Pinpoint the cell where the given text exists, returning its (x, y) midpoint coordinate. 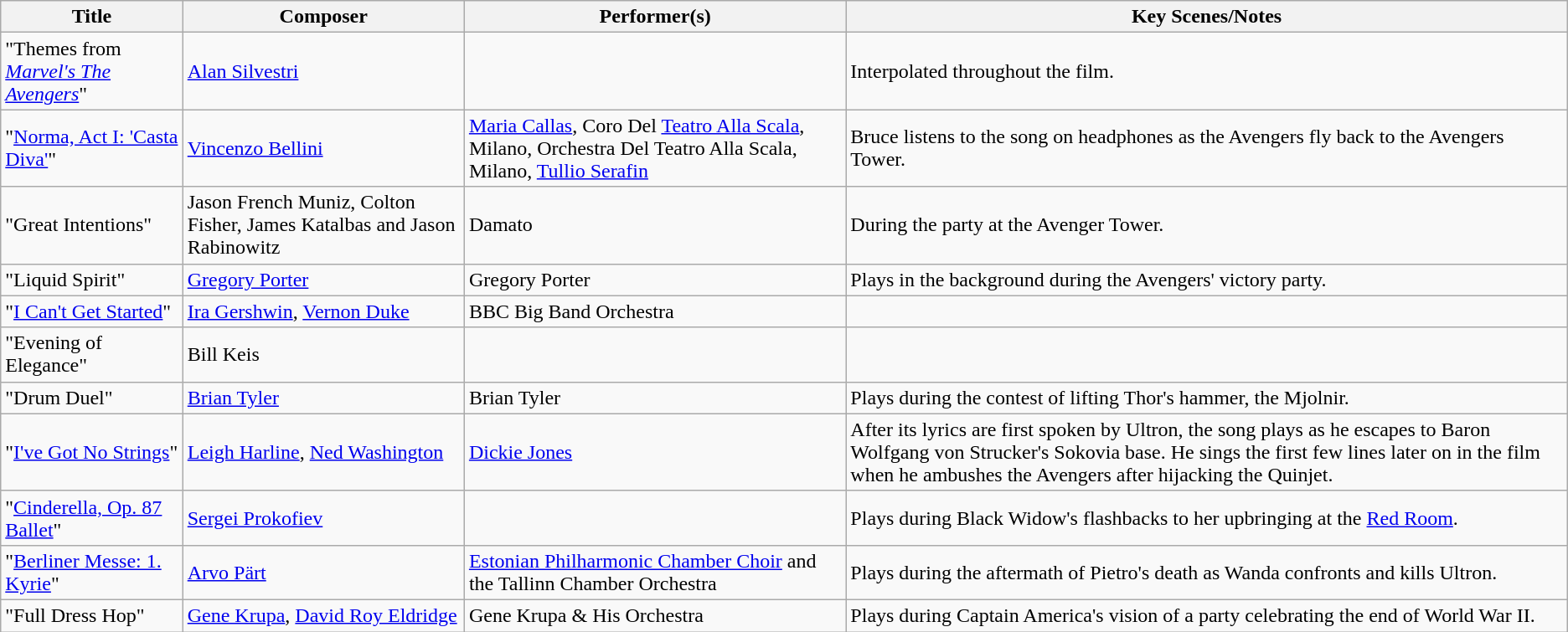
"Full Dress Hop" (92, 615)
"Berliner Messe: 1. Kyrie" (92, 573)
"Great Intentions" (92, 225)
Sergei Prokofiev (323, 517)
Ira Gershwin, Vernon Duke (323, 311)
Plays during Black Widow's flashbacks to her upbringing at the Red Room. (1206, 517)
Composer (323, 17)
Interpolated throughout the film. (1206, 71)
During the party at the Avenger Tower. (1206, 225)
Title (92, 17)
BBC Big Band Orchestra (655, 311)
"I've Got No Strings" (92, 452)
Estonian Philharmonic Chamber Choir and the Tallinn Chamber Orchestra (655, 573)
Maria Callas, Coro Del Teatro Alla Scala, Milano, Orchestra Del Teatro Alla Scala, Milano, Tullio Serafin (655, 148)
Bruce listens to the song on headphones as the Avengers fly back to the Avengers Tower. (1206, 148)
Gene Krupa, David Roy Eldridge (323, 615)
Plays during the aftermath of Pietro's death as Wanda confronts and kills Ultron. (1206, 573)
Key Scenes/Notes (1206, 17)
"Cinderella, Op. 87 Ballet" (92, 517)
Alan Silvestri (323, 71)
"Liquid Spirit" (92, 280)
Jason French Muniz, Colton Fisher, James Katalbas and Jason Rabinowitz (323, 225)
Plays during the contest of lifting Thor's hammer, the Mjolnir. (1206, 398)
"Norma, Act I: 'Casta Diva'" (92, 148)
"Drum Duel" (92, 398)
"Themes from Marvel's The Avengers" (92, 71)
Plays in the background during the Avengers' victory party. (1206, 280)
Bill Keis (323, 355)
"I Can't Get Started" (92, 311)
Dickie Jones (655, 452)
Damato (655, 225)
Arvo Pärt (323, 573)
Performer(s) (655, 17)
Leigh Harline, Ned Washington (323, 452)
Plays during Captain America's vision of a party celebrating the end of World War II. (1206, 615)
Gene Krupa & His Orchestra (655, 615)
"Evening of Elegance" (92, 355)
Vincenzo Bellini (323, 148)
